Return the [X, Y] coordinate for the center point of the cell that contains the specified text.  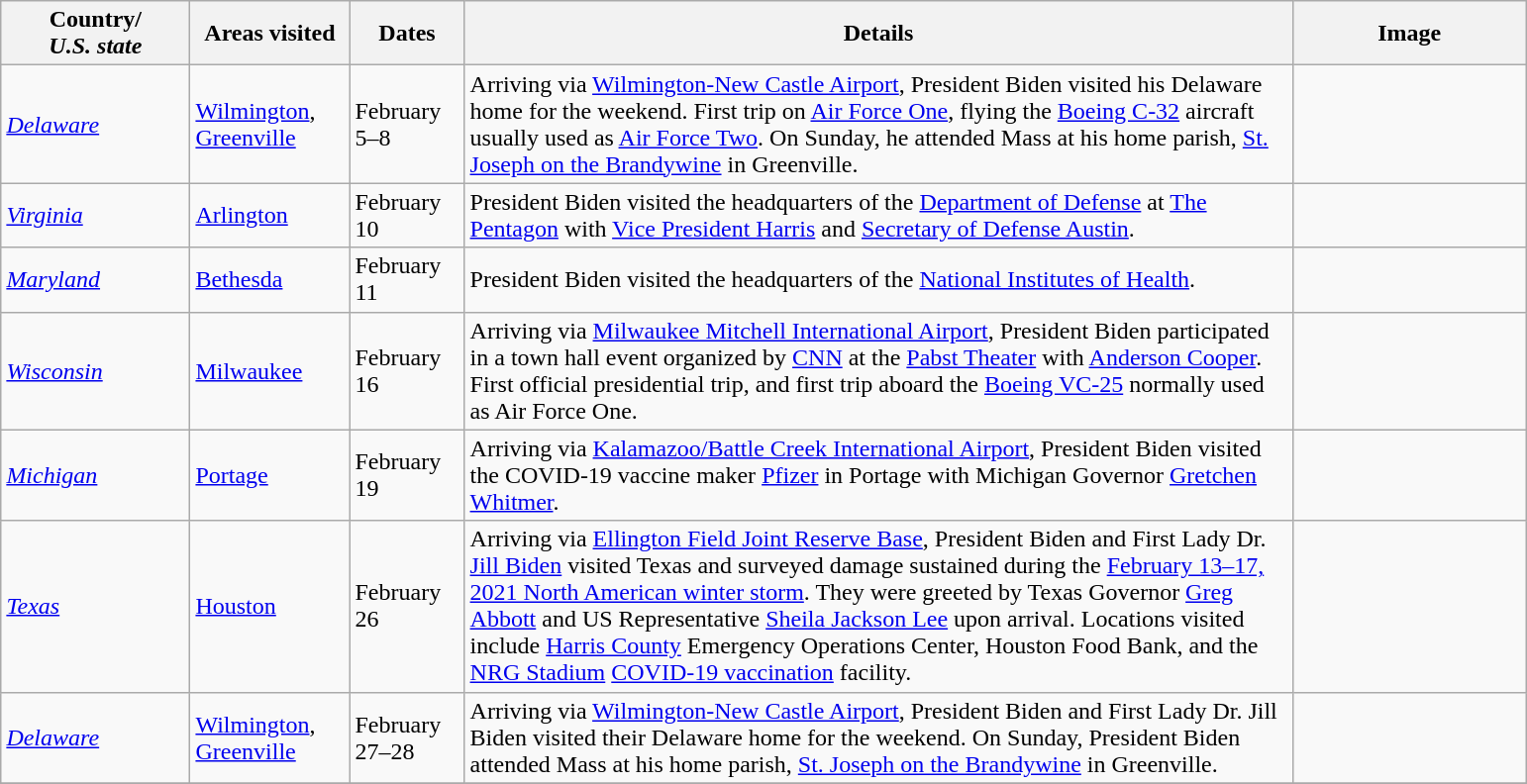
Maryland [95, 279]
February 11 [407, 279]
Details [878, 34]
Bethesda [269, 279]
Houston [269, 606]
Areas visited [269, 34]
February 27–28 [407, 737]
Portage [269, 475]
February 16 [407, 370]
President Biden visited the headquarters of the Department of Defense at The Pentagon with Vice President Harris and Secretary of Defense Austin. [878, 216]
Wisconsin [95, 370]
President Biden visited the headquarters of the National Institutes of Health. [878, 279]
February 10 [407, 216]
Dates [407, 34]
Image [1409, 34]
February 26 [407, 606]
Arlington [269, 216]
February 5–8 [407, 125]
Texas [95, 606]
February 19 [407, 475]
Virginia [95, 216]
Country/U.S. state [95, 34]
Milwaukee [269, 370]
Michigan [95, 475]
